Find where the given text appears and provide that cell's center as [x, y] coordinate. 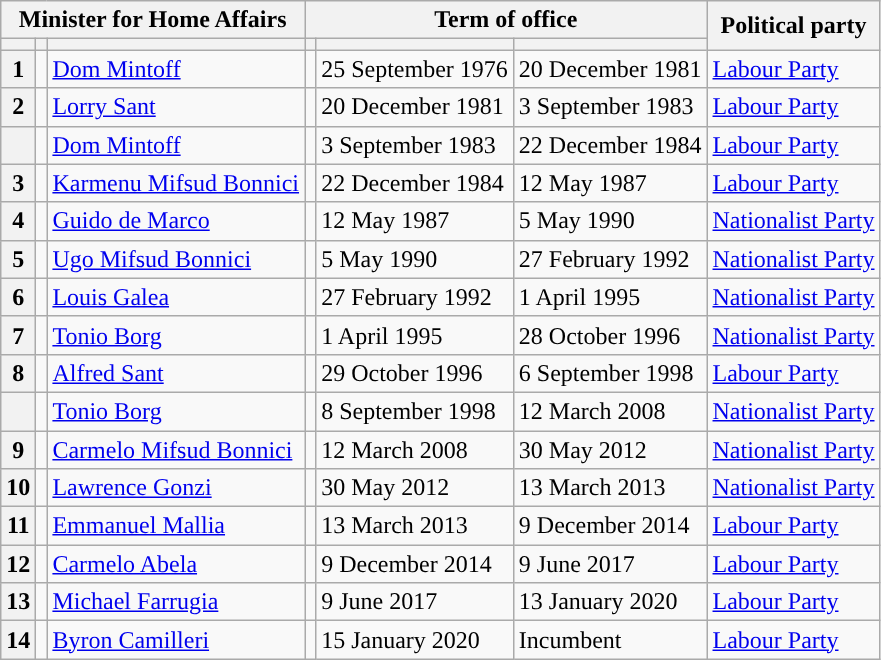
8 September 1998 [415, 411]
Lawrence Gonzi [176, 488]
2 [18, 107]
Carmelo Abela [176, 564]
1 [18, 69]
9 [18, 449]
Karmenu Mifsud Bonnici [176, 183]
15 January 2020 [415, 640]
13 [18, 602]
25 September 1976 [415, 69]
14 [18, 640]
Ugo Mifsud Bonnici [176, 259]
13 January 2020 [610, 602]
7 [18, 335]
10 [18, 488]
5 [18, 259]
Alfred Sant [176, 373]
Lorry Sant [176, 107]
Guido de Marco [176, 221]
6 September 1998 [610, 373]
12 [18, 564]
3 [18, 183]
Carmelo Mifsud Bonnici [176, 449]
4 [18, 221]
Emmanuel Mallia [176, 526]
11 [18, 526]
Incumbent [610, 640]
Political party [794, 26]
28 October 1996 [610, 335]
Michael Farrugia [176, 602]
Byron Camilleri [176, 640]
6 [18, 297]
Term of office [506, 20]
8 [18, 373]
Minister for Home Affairs [153, 20]
Louis Galea [176, 297]
29 October 1996 [415, 373]
